Return [x, y] of the center of cell containing provided text 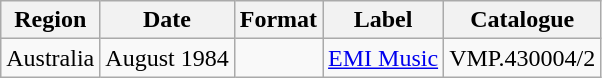
EMI Music [384, 58]
Region [50, 20]
Catalogue [522, 20]
Australia [50, 58]
August 1984 [167, 58]
Date [167, 20]
Format [278, 20]
VMP.430004/2 [522, 58]
Label [384, 20]
